From the cell containing the given text, extract its center point as [x, y] coordinate. 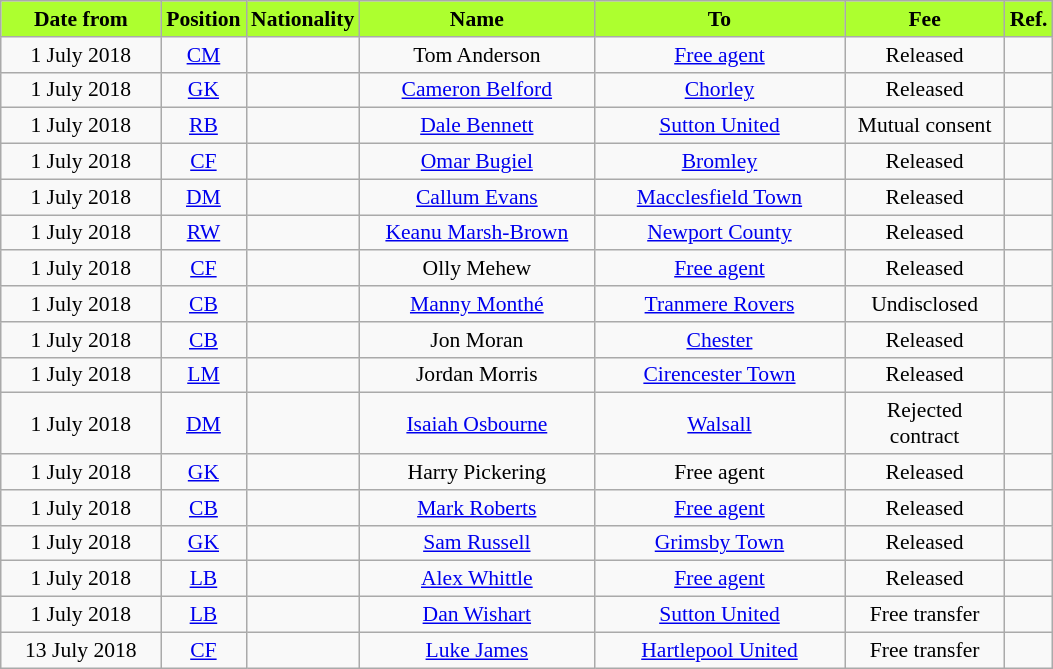
Tranmere Rovers [719, 304]
Tom Anderson [476, 55]
Manny Monthé [476, 304]
Mark Roberts [476, 508]
Sam Russell [476, 543]
Alex Whittle [476, 579]
Name [476, 19]
Hartlepool United [719, 650]
Callum Evans [476, 197]
To [719, 19]
LM [204, 375]
Harry Pickering [476, 472]
Luke James [476, 650]
RW [204, 233]
Macclesfield Town [719, 197]
Jordan Morris [476, 375]
Fee [925, 19]
Position [204, 19]
Dale Bennett [476, 126]
Bromley [719, 162]
Jon Moran [476, 340]
Isaiah Osbourne [476, 424]
Rejected contract [925, 424]
Walsall [719, 424]
CM [204, 55]
13 July 2018 [81, 650]
Grimsby Town [719, 543]
Chorley [719, 90]
Cameron Belford [476, 90]
Cirencester Town [719, 375]
Olly Mehew [476, 269]
Chester [719, 340]
Keanu Marsh-Brown [476, 233]
Nationality [302, 19]
RB [204, 126]
Dan Wishart [476, 615]
Newport County [719, 233]
Ref. [1029, 19]
Omar Bugiel [476, 162]
Undisclosed [925, 304]
Date from [81, 19]
Mutual consent [925, 126]
